From the cell containing the given text, extract its center point as [x, y] coordinate. 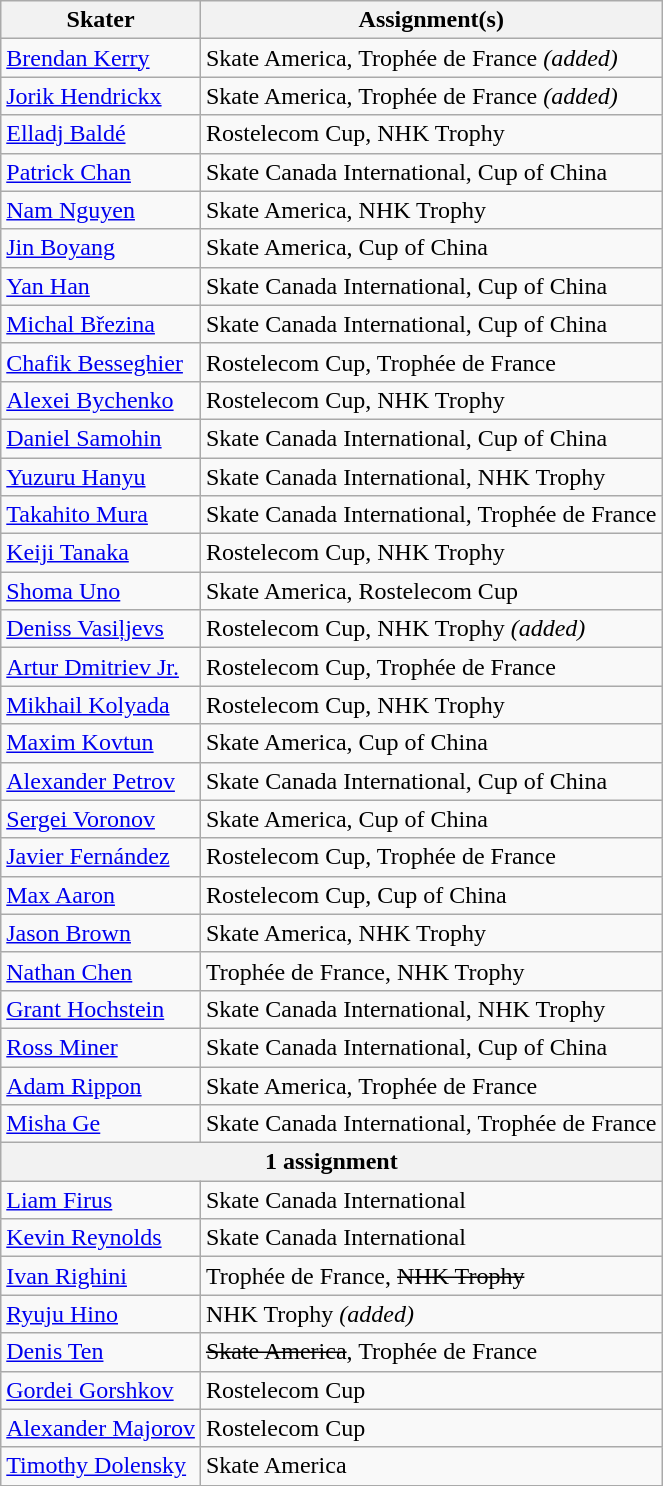
Jorik Hendrickx [101, 96]
Javier Fernández [101, 857]
Skate America, Rostelecom Cup [431, 591]
Shoma Uno [101, 591]
Denis Ten [101, 1352]
Kevin Reynolds [101, 1238]
Takahito Mura [101, 515]
Grant Hochstein [101, 1009]
Misha Ge [101, 1124]
Elladj Baldé [101, 134]
Liam Firus [101, 1200]
Maxim Kovtun [101, 743]
Skater [101, 20]
Brendan Kerry [101, 58]
Adam Rippon [101, 1085]
Sergei Voronov [101, 819]
Ross Miner [101, 1047]
Yan Han [101, 286]
Gordei Gorshkov [101, 1390]
Alexander Petrov [101, 781]
Jin Boyang [101, 248]
Timothy Dolensky [101, 1466]
Alexei Bychenko [101, 400]
Chafik Besseghier [101, 362]
Nathan Chen [101, 971]
Artur Dmitriev Jr. [101, 667]
Rostelecom Cup, Cup of China [431, 895]
Mikhail Kolyada [101, 705]
Yuzuru Hanyu [101, 477]
Alexander Majorov [101, 1428]
Deniss Vasiļjevs [101, 629]
Ryuju Hino [101, 1314]
Daniel Samohin [101, 438]
Ivan Righini [101, 1276]
Nam Nguyen [101, 210]
NHK Trophy (added) [431, 1314]
Keiji Tanaka [101, 553]
Skate America [431, 1466]
Max Aaron [101, 895]
Jason Brown [101, 933]
Patrick Chan [101, 172]
Rostelecom Cup, NHK Trophy (added) [431, 629]
Assignment(s) [431, 20]
1 assignment [332, 1162]
Michal Březina [101, 324]
